For the text-containing cell, return its midpoint in [X, Y] coordinate format. 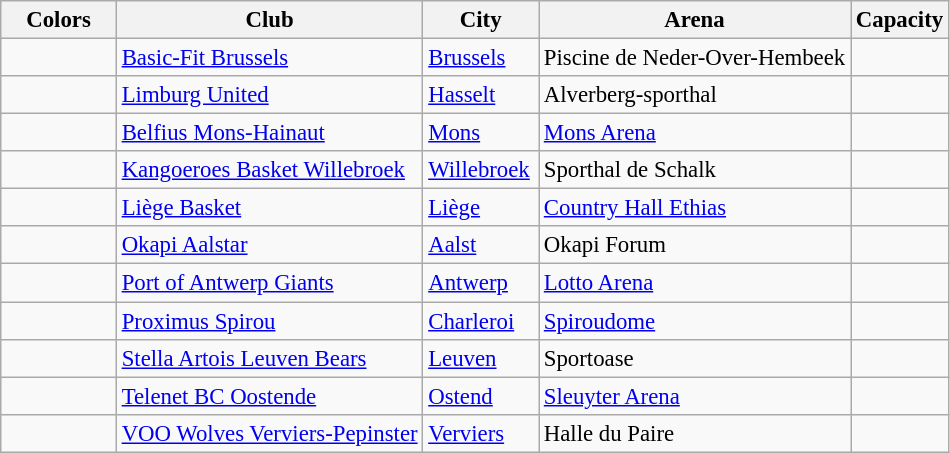
Halle du Paire [694, 433]
Aalst [481, 245]
Spiroudome [694, 321]
City [481, 20]
Leuven [481, 358]
Kangoeroes Basket Willebroek [270, 170]
Verviers [481, 433]
Liège [481, 208]
Club [270, 20]
Hasselt [481, 95]
Basic-Fit Brussels [270, 58]
Stella Artois Leuven Bears [270, 358]
Arena [694, 20]
Limburg United [270, 95]
Sportoase [694, 358]
VOO Wolves Verviers-Pepinster [270, 433]
Mons Arena [694, 133]
Port of Antwerp Giants [270, 283]
Liège Basket [270, 208]
Sporthal de Schalk [694, 170]
Alverberg-sporthal [694, 95]
Sleuyter Arena [694, 396]
Country Hall Ethias [694, 208]
Mons [481, 133]
Colors [59, 20]
Antwerp [481, 283]
Charleroi [481, 321]
Proximus Spirou [270, 321]
Ostend [481, 396]
Brussels [481, 58]
Okapi Aalstar [270, 245]
Capacity [900, 20]
Piscine de Neder-Over-Hembeek [694, 58]
Telenet BC Oostende [270, 396]
Okapi Forum [694, 245]
Willebroek [481, 170]
Lotto Arena [694, 283]
Belfius Mons-Hainaut [270, 133]
